Identify which cell holds the provided text, then report its (x, y) central coordinate. 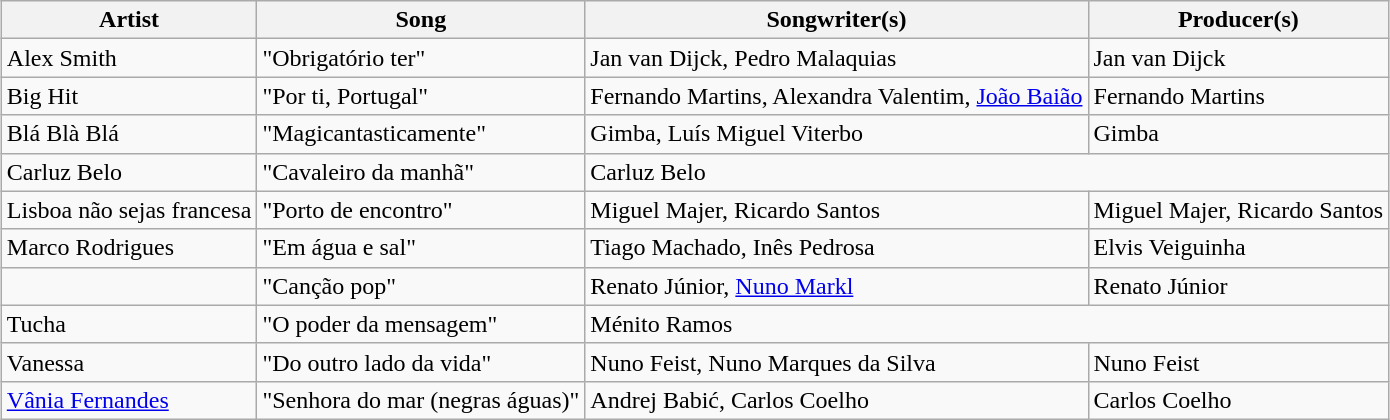
Fernando Martins, Alexandra Valentim, João Baião (836, 96)
Carlos Coelho (1238, 400)
Jan van Dijck (1238, 58)
"Obrigatório ter" (421, 58)
Gimba (1238, 134)
"Canção pop" (421, 286)
Big Hit (129, 96)
Vanessa (129, 362)
"Porto de encontro" (421, 210)
"Magicantasticamente" (421, 134)
Tucha (129, 324)
Elvis Veiguinha (1238, 248)
"Em água e sal" (421, 248)
Tiago Machado, Inês Pedrosa (836, 248)
"Senhora do mar (negras águas)" (421, 400)
Andrej Babić, Carlos Coelho (836, 400)
Alex Smith (129, 58)
Producer(s) (1238, 20)
Nuno Feist (1238, 362)
"Por ti, Portugal" (421, 96)
Ménito Ramos (987, 324)
Renato Júnior (1238, 286)
Fernando Martins (1238, 96)
"Do outro lado da vida" (421, 362)
Jan van Dijck, Pedro Malaquias (836, 58)
Songwriter(s) (836, 20)
Marco Rodrigues (129, 248)
"Cavaleiro da manhã" (421, 172)
Vânia Fernandes (129, 400)
Nuno Feist, Nuno Marques da Silva (836, 362)
Artist (129, 20)
Song (421, 20)
Lisboa não sejas francesa (129, 210)
Renato Júnior, Nuno Markl (836, 286)
Gimba, Luís Miguel Viterbo (836, 134)
Blá Blà Blá (129, 134)
"O poder da mensagem" (421, 324)
